For the text-containing cell, return its midpoint in [x, y] coordinate format. 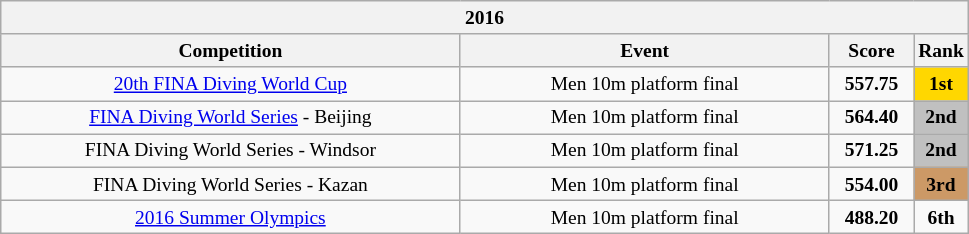
Rank [942, 50]
2016 Summer Olympics [230, 216]
557.75 [871, 84]
Event [644, 50]
FINA Diving World Series - Beijing [230, 118]
571.25 [871, 150]
FINA Diving World Series - Windsor [230, 150]
564.40 [871, 118]
488.20 [871, 216]
Competition [230, 50]
FINA Diving World Series - Kazan [230, 184]
6th [942, 216]
1st [942, 84]
20th FINA Diving World Cup [230, 84]
2016 [485, 18]
3rd [942, 184]
Score [871, 50]
554.00 [871, 184]
